Search for the cell housing the specified text and yield its [X, Y] center coordinate. 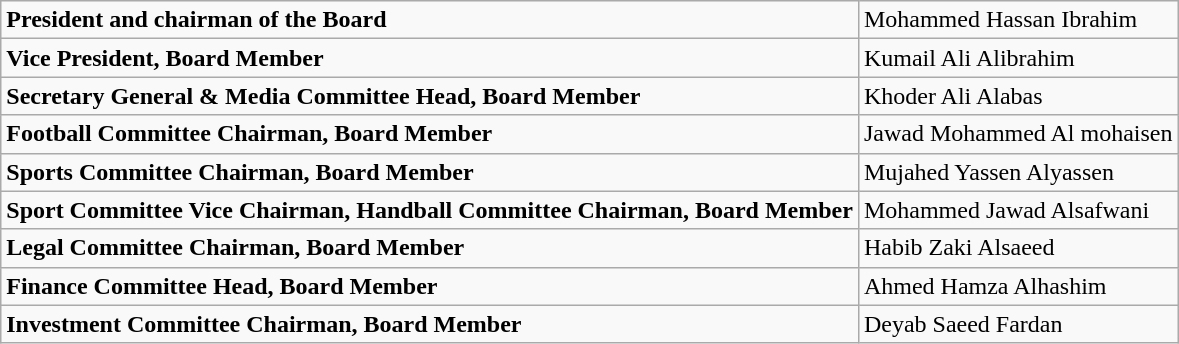
Jawad Mohammed Al mohaisen [1018, 134]
Finance Committee Head, Board Member [430, 286]
Mohammed Jawad Alsafwani [1018, 210]
Sport Committee Vice Chairman, Handball Committee Chairman, Board Member [430, 210]
Mujahed Yassen Alyassen [1018, 172]
Investment Committee Chairman, Board Member [430, 324]
Khoder Ali Alabas [1018, 96]
Kumail Ali Alibrahim [1018, 58]
President and chairman of the Board [430, 20]
Sports Committee Chairman, Board Member [430, 172]
Mohammed Hassan Ibrahim [1018, 20]
Habib Zaki Alsaeed [1018, 248]
Secretary General & Media Committee Head, Board Member [430, 96]
Legal Committee Chairman, Board Member [430, 248]
Football Committee Chairman, Board Member [430, 134]
Ahmed Hamza Alhashim [1018, 286]
Vice President, Board Member [430, 58]
Deyab Saeed Fardan [1018, 324]
